Return [X, Y] of the center of cell containing provided text 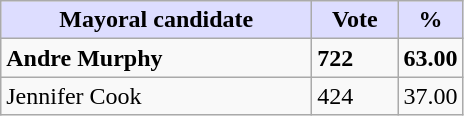
Andre Murphy [156, 58]
Vote [355, 20]
722 [355, 58]
63.00 [430, 58]
% [430, 20]
424 [355, 96]
Jennifer Cook [156, 96]
Mayoral candidate [156, 20]
37.00 [430, 96]
